Detect which cell encompasses the target text, then output its [x, y] center coordinate. 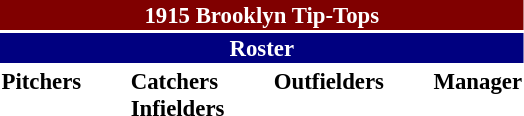
1915 Brooklyn Tip-Tops [262, 15]
Roster [262, 48]
